Capture the cell that displays the provided text and extract its [x, y] central coordinate. 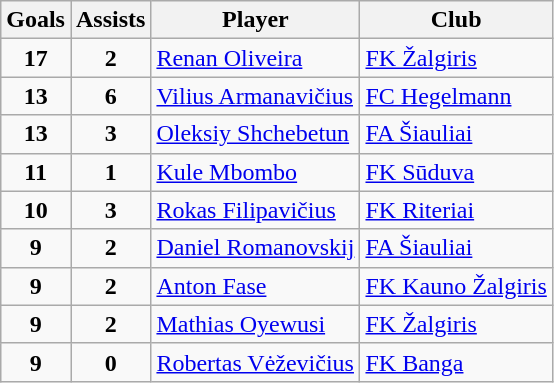
Kule Mbombo [256, 172]
Vilius Armanavičius [256, 96]
1 [110, 172]
Club [456, 20]
Anton Fase [256, 286]
Renan Oliveira [256, 58]
17 [36, 58]
Robertas Vėževičius [256, 362]
Mathias Oyewusi [256, 324]
6 [110, 96]
Goals [36, 20]
FK Kauno Žalgiris [456, 286]
Player [256, 20]
FK Banga [456, 362]
Daniel Romanovskij [256, 248]
FC Hegelmann [456, 96]
FK Sūduva [456, 172]
0 [110, 362]
FK Riteriai [456, 210]
10 [36, 210]
11 [36, 172]
Assists [110, 20]
Oleksiy Shchebetun [256, 134]
Rokas Filipavičius [256, 210]
